Return [x, y] of the center of cell containing provided text 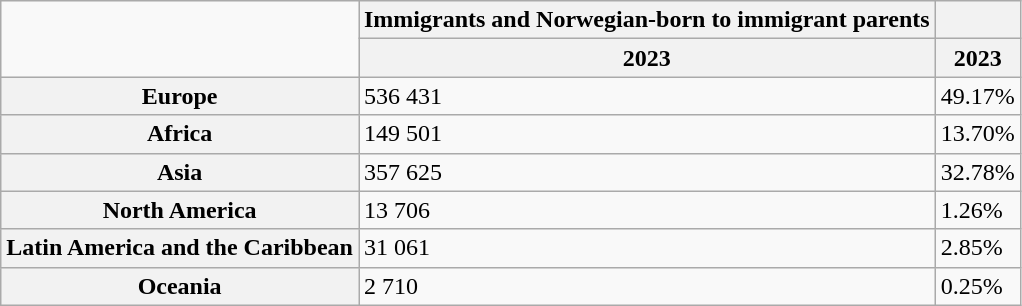
Africa [180, 134]
32.78% [978, 172]
357 625 [646, 172]
Latin America and the Caribbean [180, 248]
13 706 [646, 210]
13.70% [978, 134]
31 061 [646, 248]
49.17% [978, 96]
2 710 [646, 286]
Asia [180, 172]
Immigrants and Norwegian-born to immigrant parents [646, 20]
Europe [180, 96]
149 501 [646, 134]
Oceania [180, 286]
2.85% [978, 248]
North America [180, 210]
536 431 [646, 96]
1.26% [978, 210]
0.25% [978, 286]
